Locate the cell with the specified text and output its (X, Y) center coordinate. 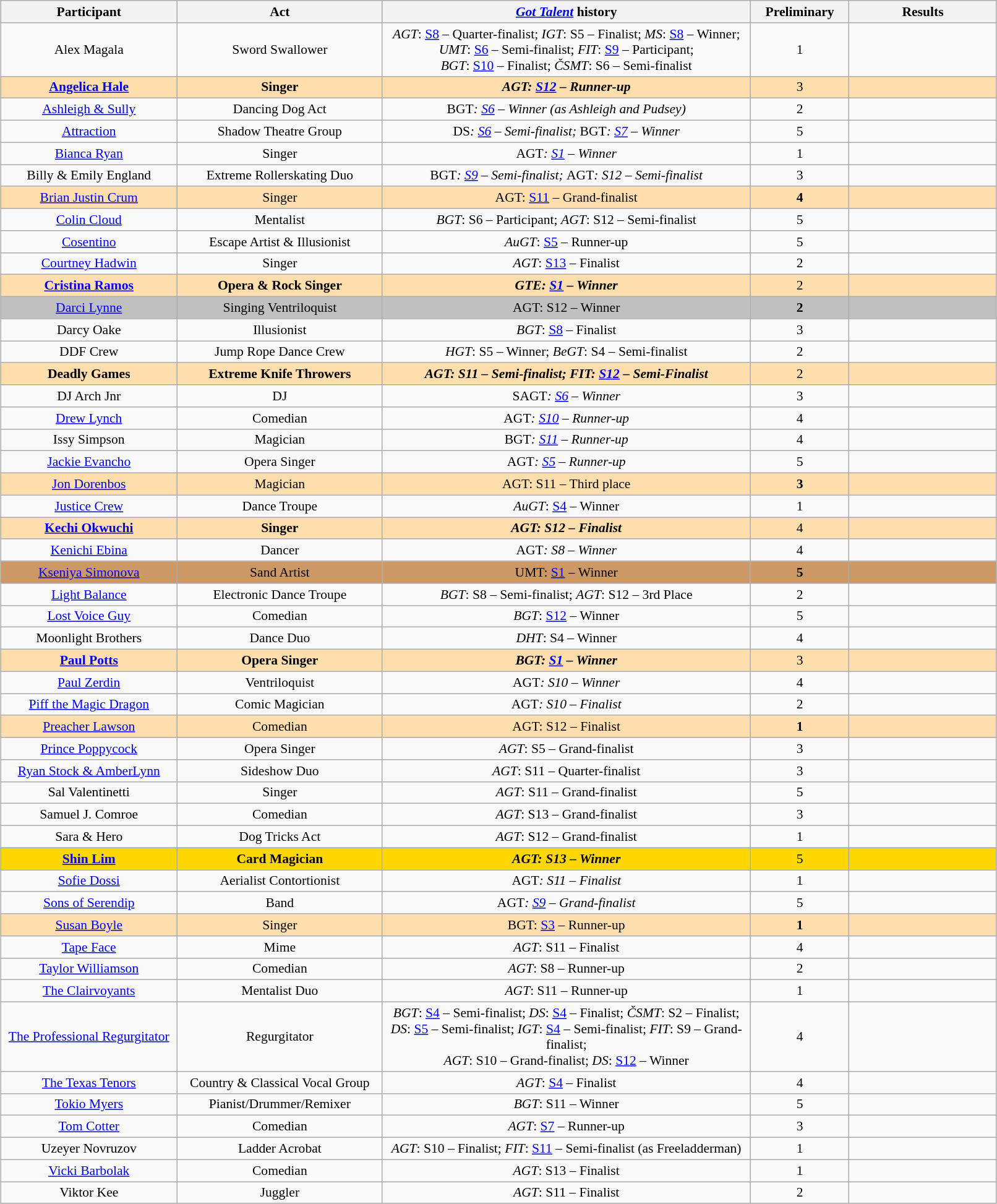
UMT: S1 – Winner (567, 572)
Samuel J. Comroe (89, 815)
Lost Voice Guy (89, 616)
Extreme Knife Throwers (280, 374)
Card Magician (280, 859)
BGT: S6 – Participant; AGT: S12 – Semi-finalist (567, 220)
Deadly Games (89, 374)
BGT: S3 – Runner-up (567, 925)
Regurgitator (280, 1037)
Darci Lynne (89, 308)
Dancing Dog Act (280, 110)
AGT: S12 – Winner (567, 308)
Dance Troupe (280, 506)
Shadow Theatre Group (280, 132)
BGT: S8 – Finalist (567, 330)
Band (280, 903)
Moonlight Brothers (89, 639)
BGT: S8 – Semi-finalist; AGT: S12 – 3rd Place (567, 595)
SAGT: S6 – Winner (567, 396)
BGT: S12 – Winner (567, 616)
Jackie Evancho (89, 462)
Billy & Emily England (89, 176)
BGT: S1 – Winner (567, 661)
The Professional Regurgitator (89, 1037)
Piff the Magic Dragon (89, 705)
Mime (280, 947)
AGT: S13 – Winner (567, 859)
Kseniya Simonova (89, 572)
Bianca Ryan (89, 153)
Mentalist (280, 220)
AGT: S9 – Grand-finalist (567, 903)
Preacher Lawson (89, 727)
Cristina Ramos (89, 286)
DJ Arch Jnr (89, 396)
AGT: S8 – Winner (567, 551)
Sons of Serendip (89, 903)
BGT: S9 – Semi-finalist; AGT: S12 – Semi-finalist (567, 176)
Ladder Acrobat (280, 1149)
Act (280, 12)
BGT: S11 – Winner (567, 1104)
Tokio Myers (89, 1104)
Singing Ventriloquist (280, 308)
BGT: S6 – Winner (as Ashleigh and Pudsey) (567, 110)
AGT: S11 – Third place (567, 484)
Taylor Williamson (89, 969)
Sal Valentinetti (89, 793)
AGT: S11 – Quarter-finalist (567, 771)
AGT: S5 – Runner-up (567, 462)
Escape Artist & Illusionist (280, 242)
AuGT: S5 – Runner-up (567, 242)
Tom Cotter (89, 1127)
Participant (89, 12)
Shin Lim (89, 859)
AGT: S7 – Runner-up (567, 1127)
Sword Swallower (280, 49)
Dancer (280, 551)
Kechi Okwuchi (89, 528)
Sara & Hero (89, 837)
AGT: S1 – Winner (567, 153)
GTE: S1 – Winner (567, 286)
Darcy Oake (89, 330)
Drew Lynch (89, 418)
DHT: S4 – Winner (567, 639)
DDF Crew (89, 352)
AGT: S4 – Finalist (567, 1083)
Susan Boyle (89, 925)
AGT: S13 – Grand-finalist (567, 815)
Tape Face (89, 947)
DJ (280, 396)
Country & Classical Vocal Group (280, 1083)
AGT: S12 – Grand-finalist (567, 837)
Ashleigh & Sully (89, 110)
Juggler (280, 1193)
Paul Potts (89, 661)
Viktor Kee (89, 1193)
Kenichi Ebina (89, 551)
DS: S6 – Semi-finalist; BGT: S7 – Winner (567, 132)
Jon Dorenbos (89, 484)
Ventriloquist (280, 682)
Justice Crew (89, 506)
Colin Cloud (89, 220)
Preliminary (800, 12)
Sand Artist (280, 572)
Mentalist Duo (280, 991)
AGT: S10 – Runner-up (567, 418)
Results (923, 12)
Opera & Rock Singer (280, 286)
Vicki Barbolak (89, 1171)
Paul Zerdin (89, 682)
Dog Tricks Act (280, 837)
AGT: S5 – Grand-finalist (567, 749)
Angelica Hale (89, 87)
AGT: S11 – Semi-finalist; FIT: S12 – Semi-Finalist (567, 374)
Light Balance (89, 595)
Attraction (89, 132)
AGT: S10 – Finalist; FIT: S11 – Semi-finalist (as Freeladderman) (567, 1149)
Cosentino (89, 242)
AGT: S11 – Runner-up (567, 991)
Jump Rope Dance Crew (280, 352)
AGT: S12 – Runner-up (567, 87)
The Texas Tenors (89, 1083)
BGT: S11 – Runner-up (567, 440)
Pianist/Drummer/Remixer (280, 1104)
Aerialist Contortionist (280, 881)
The Clairvoyants (89, 991)
Alex Magala (89, 49)
Issy Simpson (89, 440)
AuGT: S4 – Winner (567, 506)
Sideshow Duo (280, 771)
Comic Magician (280, 705)
Electronic Dance Troupe (280, 595)
Illusionist (280, 330)
Courtney Hadwin (89, 264)
Uzeyer Novruzov (89, 1149)
Ryan Stock & AmberLynn (89, 771)
AGT: S10 – Winner (567, 682)
Dance Duo (280, 639)
AGT: S8 – Runner-up (567, 969)
AGT: S10 – Finalist (567, 705)
Brian Justin Crum (89, 198)
Extreme Rollerskating Duo (280, 176)
Got Talent history (567, 12)
HGT: S5 – Winner; BeGT: S4 – Semi-finalist (567, 352)
Prince Poppycock (89, 749)
Sofie Dossi (89, 881)
